For the text-containing cell, return its midpoint in [X, Y] coordinate format. 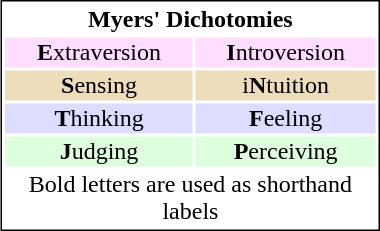
Bold letters are used as shorthand labels [190, 198]
Thinking [99, 119]
Sensing [99, 85]
Feeling [286, 119]
Introversion [286, 53]
Perceiving [286, 151]
Judging [99, 151]
Extraversion [99, 53]
Myers' Dichotomies [190, 19]
iNtuition [286, 85]
